Pinpoint the cell where the given text exists, returning its (X, Y) midpoint coordinate. 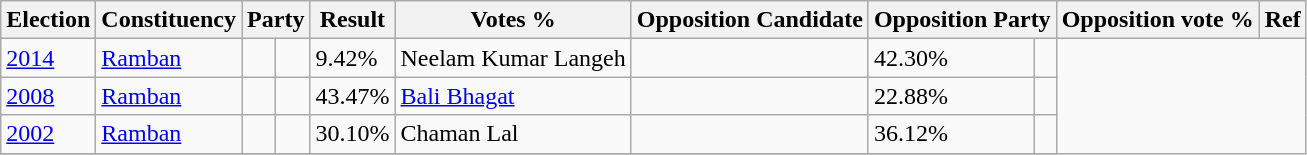
22.88% (951, 96)
42.30% (951, 58)
Election (48, 20)
2014 (48, 58)
Bali Bhagat (513, 96)
Party (276, 20)
Neelam Kumar Langeh (513, 58)
Opposition Party (962, 20)
2008 (48, 96)
30.10% (352, 134)
2002 (48, 134)
Ref (1282, 20)
Chaman Lal (513, 134)
Opposition Candidate (750, 20)
Constituency (169, 20)
Votes % (513, 20)
36.12% (951, 134)
Opposition vote % (1158, 20)
Result (352, 20)
43.47% (352, 96)
9.42% (352, 58)
